Locate the cell with the specified text and output its (X, Y) center coordinate. 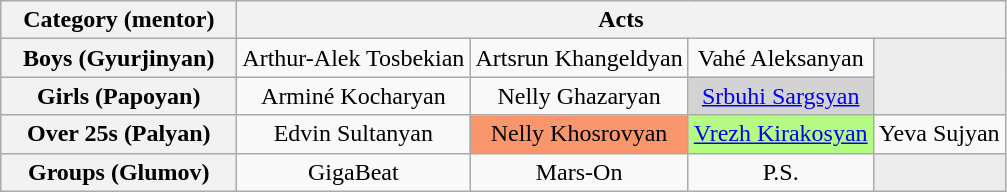
Category (mentor) (119, 20)
Over 25s (Palyan) (119, 134)
Nelly Ghazaryan (579, 96)
Groups (Glumov) (119, 172)
Arthur-Alek Tosbekian (354, 58)
Mars-On (579, 172)
Edvin Sultanyan (354, 134)
Nelly Khosrovyan (579, 134)
P.S. (780, 172)
Acts (621, 20)
GigaBeat (354, 172)
Yeva Sujyan (939, 134)
Boys (Gyurjinyan) (119, 58)
Arminé Kocharyan (354, 96)
Girls (Papoyan) (119, 96)
Vrezh Kirakosyan (780, 134)
Vahé Aleksanyan (780, 58)
Artsrun Khangeldyan (579, 58)
Srbuhi Sargsyan (780, 96)
